Identify which cell holds the provided text, then report its (x, y) central coordinate. 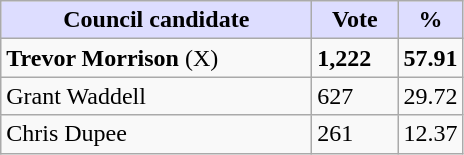
% (430, 20)
Council candidate (156, 20)
1,222 (355, 58)
29.72 (430, 96)
57.91 (430, 58)
12.37 (430, 134)
Chris Dupee (156, 134)
627 (355, 96)
Vote (355, 20)
261 (355, 134)
Trevor Morrison (X) (156, 58)
Grant Waddell (156, 96)
